Identify which cell holds the provided text, then report its (X, Y) central coordinate. 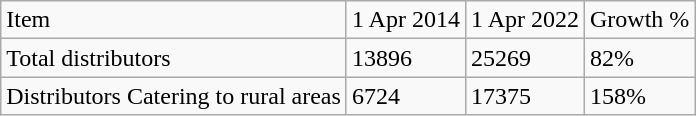
158% (640, 96)
Item (174, 20)
13896 (406, 58)
Growth % (640, 20)
6724 (406, 96)
Distributors Catering to rural areas (174, 96)
1 Apr 2014 (406, 20)
82% (640, 58)
17375 (524, 96)
25269 (524, 58)
Total distributors (174, 58)
1 Apr 2022 (524, 20)
